Extract the [X, Y] coordinate from the center of the cell holding the provided text.  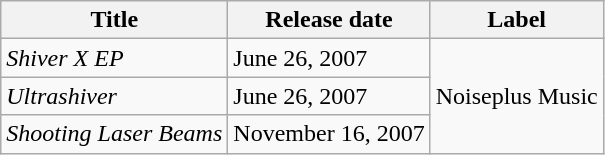
Label [516, 20]
Title [114, 20]
Release date [329, 20]
Noiseplus Music [516, 96]
Shiver X EP [114, 58]
Ultrashiver [114, 96]
November 16, 2007 [329, 134]
Shooting Laser Beams [114, 134]
